Determine the (X, Y) coordinate at the center of the cell enclosing the given text.  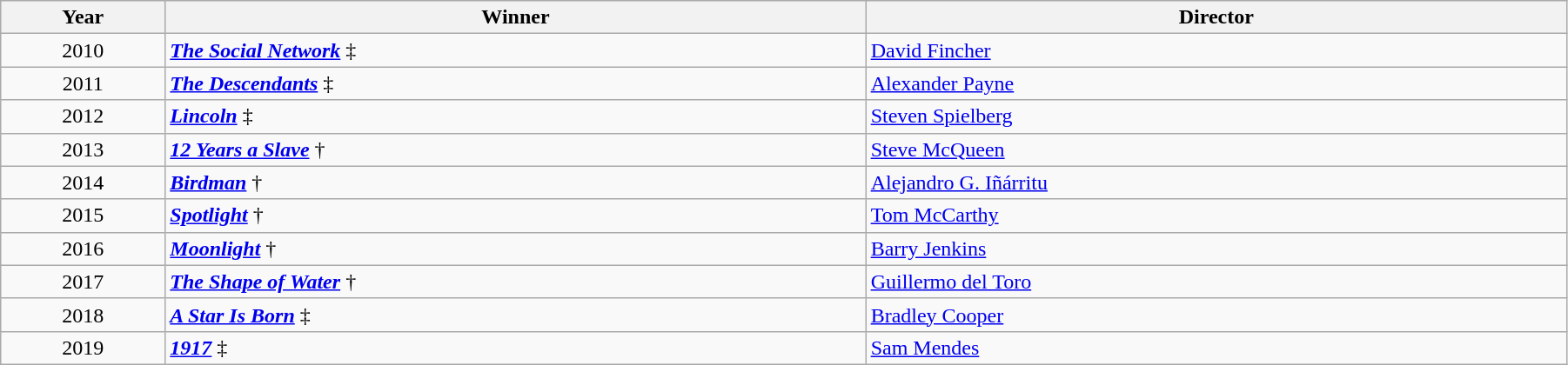
2012 (84, 116)
1917 ‡ (515, 348)
Tom McCarthy (1216, 216)
2015 (84, 216)
2019 (84, 348)
David Fincher (1216, 50)
Alejandro G. Iñárritu (1216, 182)
Winner (515, 17)
2010 (84, 50)
The Descendants ‡ (515, 83)
2018 (84, 315)
Birdman † (515, 182)
2017 (84, 282)
2014 (84, 182)
Bradley Cooper (1216, 315)
2016 (84, 249)
A Star Is Born ‡ (515, 315)
Barry Jenkins (1216, 249)
2011 (84, 83)
Guillermo del Toro (1216, 282)
The Social Network ‡ (515, 50)
12 Years a Slave † (515, 149)
2013 (84, 149)
Moonlight † (515, 249)
Steven Spielberg (1216, 116)
Alexander Payne (1216, 83)
Director (1216, 17)
Sam Mendes (1216, 348)
Year (84, 17)
Lincoln ‡ (515, 116)
Steve McQueen (1216, 149)
The Shape of Water † (515, 282)
Spotlight † (515, 216)
